Detect which cell encompasses the target text, then output its [x, y] center coordinate. 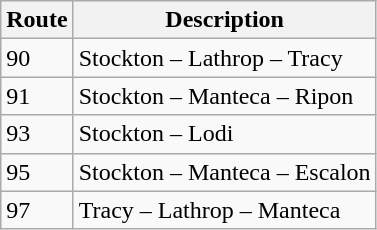
Description [224, 20]
Stockton – Manteca – Escalon [224, 172]
91 [37, 96]
95 [37, 172]
Tracy – Lathrop – Manteca [224, 210]
Stockton – Lathrop – Tracy [224, 58]
97 [37, 210]
93 [37, 134]
Stockton – Manteca – Ripon [224, 96]
90 [37, 58]
Stockton – Lodi [224, 134]
Route [37, 20]
